Determine the [x, y] coordinate at the center of the cell enclosing the given text.  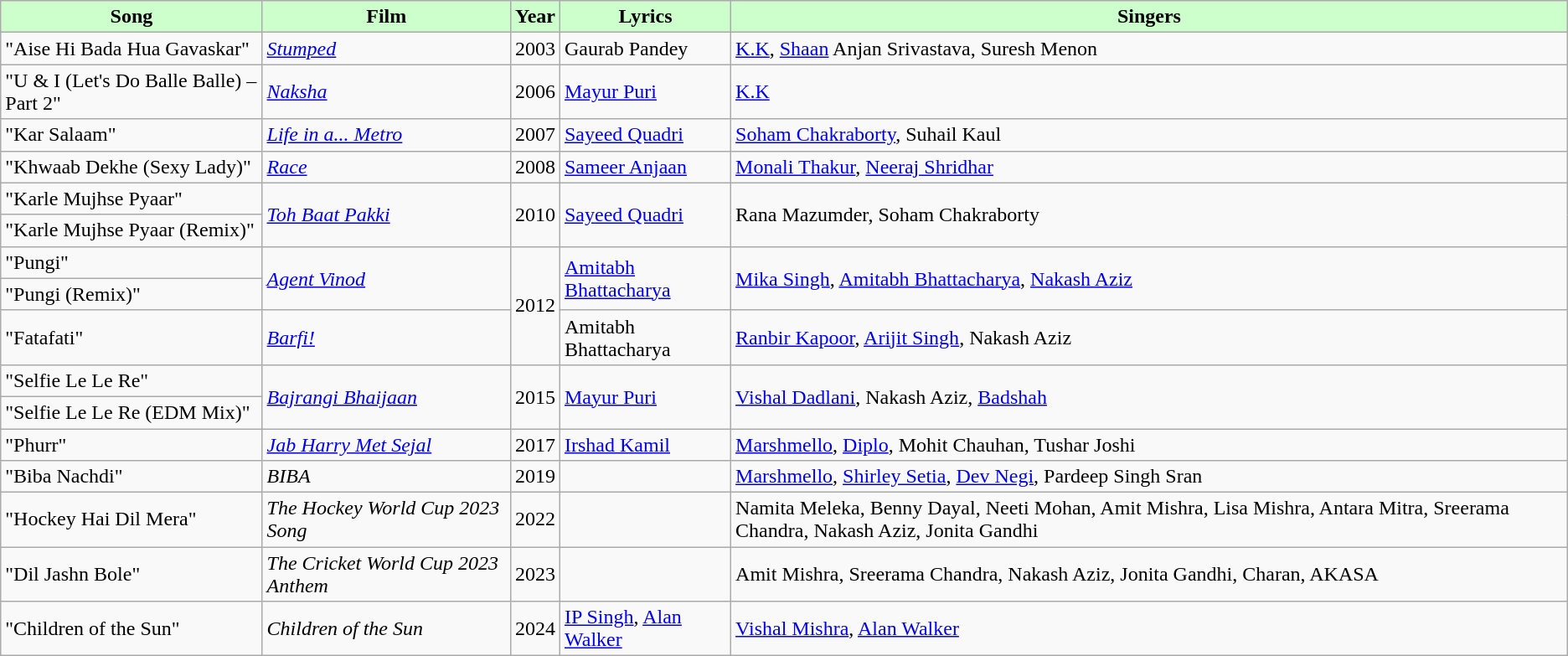
2022 [534, 519]
Monali Thakur, Neeraj Shridhar [1149, 167]
Bajrangi Bhaijaan [386, 396]
Amit Mishra, Sreerama Chandra, Nakash Aziz, Jonita Gandhi, Charan, AKASA [1149, 575]
"Hockey Hai Dil Mera" [132, 519]
"Dil Jashn Bole" [132, 575]
Vishal Mishra, Alan Walker [1149, 628]
Sameer Anjaan [645, 167]
"Kar Salaam" [132, 135]
K.K [1149, 92]
"Aise Hi Bada Hua Gavaskar" [132, 49]
Stumped [386, 49]
"Phurr" [132, 445]
2010 [534, 214]
Irshad Kamil [645, 445]
Vishal Dadlani, Nakash Aziz, Badshah [1149, 396]
"Selfie Le Le Re (EDM Mix)" [132, 412]
Children of the Sun [386, 628]
"Khwaab Dekhe (Sexy Lady)" [132, 167]
Film [386, 17]
Song [132, 17]
2019 [534, 477]
"Pungi (Remix)" [132, 294]
"Biba Nachdi" [132, 477]
"Children of the Sun" [132, 628]
Toh Baat Pakki [386, 214]
Agent Vinod [386, 278]
The Hockey World Cup 2023 Song [386, 519]
2023 [534, 575]
Life in a... Metro [386, 135]
Mika Singh, Amitabh Bhattacharya, Nakash Aziz [1149, 278]
2008 [534, 167]
2003 [534, 49]
2007 [534, 135]
BIBA [386, 477]
"U & I (Let's Do Balle Balle) – Part 2" [132, 92]
Marshmello, Shirley Setia, Dev Negi, Pardeep Singh Sran [1149, 477]
"Karle Mujhse Pyaar (Remix)" [132, 230]
Lyrics [645, 17]
"Karle Mujhse Pyaar" [132, 199]
"Pungi" [132, 262]
2012 [534, 305]
"Fatafati" [132, 337]
K.K, Shaan Anjan Srivastava, Suresh Menon [1149, 49]
2017 [534, 445]
Soham Chakraborty, Suhail Kaul [1149, 135]
Barfi! [386, 337]
Namita Meleka, Benny Dayal, Neeti Mohan, Amit Mishra, Lisa Mishra, Antara Mitra, Sreerama Chandra, Nakash Aziz, Jonita Gandhi [1149, 519]
The Cricket World Cup 2023 Anthem [386, 575]
2015 [534, 396]
2024 [534, 628]
Singers [1149, 17]
Gaurab Pandey [645, 49]
Marshmello, Diplo, Mohit Chauhan, Tushar Joshi [1149, 445]
2006 [534, 92]
IP Singh, Alan Walker [645, 628]
Year [534, 17]
Naksha [386, 92]
Race [386, 167]
Jab Harry Met Sejal [386, 445]
Rana Mazumder, Soham Chakraborty [1149, 214]
Ranbir Kapoor, Arijit Singh, Nakash Aziz [1149, 337]
"Selfie Le Le Re" [132, 380]
